Search for the cell housing the specified text and yield its [X, Y] center coordinate. 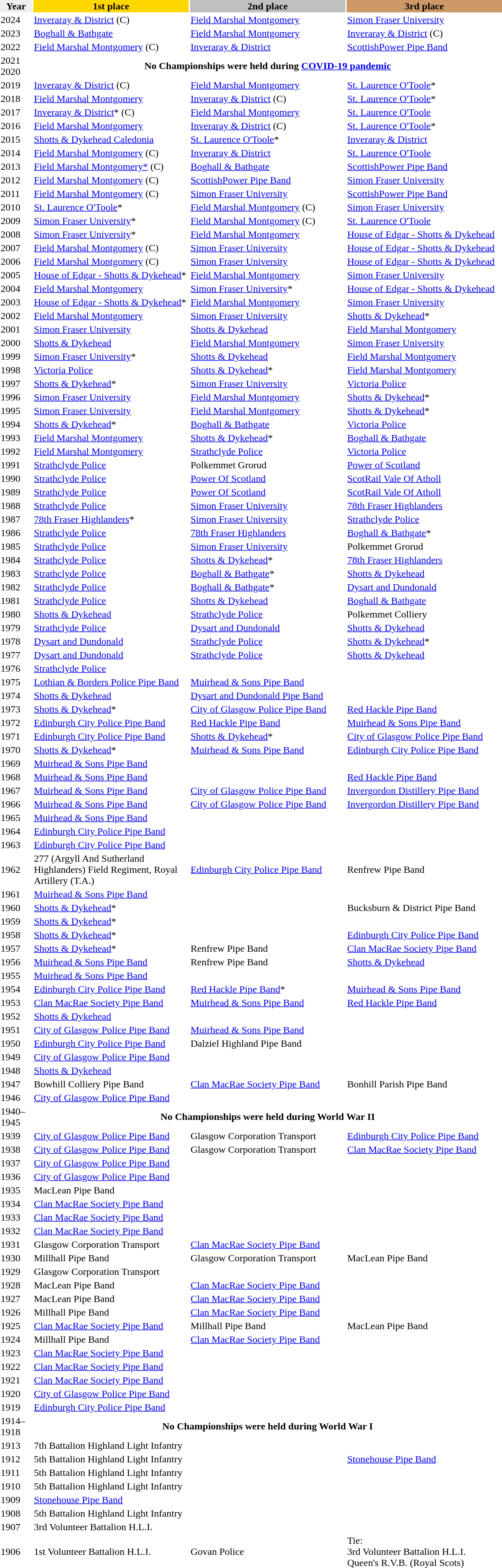
1960 [16, 908]
7th Battalion Highland Light Infantry [111, 1445]
1938 [16, 1149]
1939 [16, 1136]
Inveraray & District* (C) [111, 112]
1948 [16, 1071]
Bonhill Parish Pipe Band [424, 1084]
78th Fraser Highlanders* [111, 519]
1933 [16, 1217]
1908 [16, 1513]
1937 [16, 1163]
2000 [16, 343]
1940–1945 [16, 1117]
1974 [16, 696]
Polkemmet Colliery [424, 614]
2018 [16, 99]
Field Marshal Montgomery* (C) [111, 167]
1999 [16, 356]
2021 2020 [16, 66]
2012 [16, 180]
2023 [16, 33]
1924 [16, 1339]
1929 [16, 1272]
1912 [16, 1459]
1921 [16, 1380]
1967 [16, 791]
1952 [16, 1016]
277 (Argyll And Sutherland Highlanders) Field Regiment, Royal Artillery (T.A.) [111, 870]
2011 [16, 194]
1972 [16, 723]
2001 [16, 329]
2016 [16, 126]
1936 [16, 1177]
1935 [16, 1190]
2003 [16, 302]
1910 [16, 1486]
1951 [16, 1030]
Bucksburn & District Pipe Band [424, 908]
1992 [16, 451]
1955 [16, 976]
1920 [16, 1394]
1998 [16, 370]
1949 [16, 1057]
1964 [16, 831]
1990 [16, 479]
1931 [16, 1244]
3rd place [424, 6]
2019 [16, 85]
1981 [16, 601]
1928 [16, 1285]
1909 [16, 1500]
1986 [16, 533]
1958 [16, 935]
2004 [16, 289]
1997 [16, 384]
1950 [16, 1043]
1957 [16, 948]
1959 [16, 921]
No Championships were held during COVID-19 pandemic [268, 66]
1947 [16, 1084]
1907 [16, 1527]
1927 [16, 1299]
1965 [16, 818]
1926 [16, 1312]
2022 [16, 47]
1996 [16, 397]
1984 [16, 560]
1988 [16, 506]
1970 [16, 750]
Lothian & Borders Police Pipe Band [111, 682]
1989 [16, 492]
No Championships were held during World War I [268, 1427]
1978 [16, 641]
1982 [16, 587]
1963 [16, 845]
Dysart and Dundonald Pipe Band [268, 696]
2005 [16, 275]
Power of Scotland [424, 465]
1930 [16, 1258]
1953 [16, 1003]
1913 [16, 1445]
1922 [16, 1367]
1980 [16, 614]
1975 [16, 682]
1976 [16, 668]
Bowhill Colliery Pipe Band [111, 1084]
1983 [16, 574]
Dalziel Highland Pipe Band [268, 1043]
1956 [16, 962]
1914–1918 [16, 1427]
2024 [16, 20]
1934 [16, 1204]
1969 [16, 763]
2007 [16, 248]
1994 [16, 424]
1973 [16, 709]
Red Hackle Pipe Band* [268, 989]
2014 [16, 153]
No Championships were held during World War II [268, 1117]
2017 [16, 112]
1991 [16, 465]
2009 [16, 221]
1954 [16, 989]
2010 [16, 207]
3rd Volunteer Battalion H.L.I. [111, 1527]
1968 [16, 777]
1919 [16, 1407]
1962 [16, 870]
1911 [16, 1473]
1979 [16, 628]
1946 [16, 1098]
Shotts & Dykehead Caledonia [111, 139]
1993 [16, 438]
2002 [16, 316]
1925 [16, 1326]
1995 [16, 411]
Year [16, 6]
1966 [16, 804]
1977 [16, 655]
2006 [16, 261]
1987 [16, 519]
1961 [16, 894]
1971 [16, 736]
2015 [16, 139]
1985 [16, 546]
1923 [16, 1353]
2008 [16, 234]
2013 [16, 167]
1st place [111, 6]
1932 [16, 1231]
2nd place [268, 6]
